Capture the cell that displays the provided text and extract its [X, Y] central coordinate. 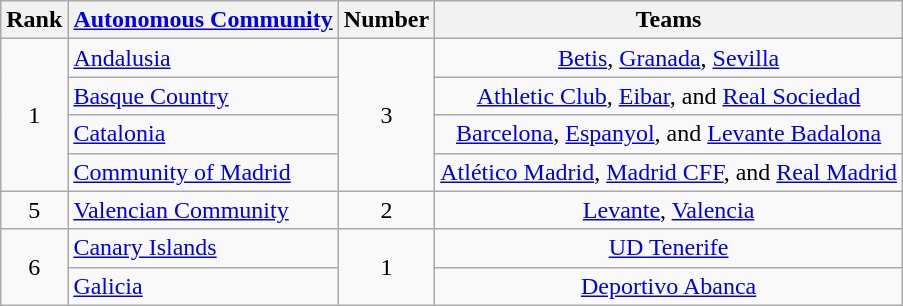
Galicia [203, 286]
Teams [669, 20]
Betis, Granada, Sevilla [669, 58]
Basque Country [203, 96]
Canary Islands [203, 248]
Deportivo Abanca [669, 286]
2 [386, 210]
Catalonia [203, 134]
6 [34, 267]
UD Tenerife [669, 248]
Community of Madrid [203, 172]
Valencian Community [203, 210]
Atlético Madrid, Madrid CFF, and Real Madrid [669, 172]
Autonomous Community [203, 20]
Athletic Club, Eibar, and Real Sociedad [669, 96]
5 [34, 210]
Andalusia [203, 58]
Barcelona, Espanyol, and Levante Badalona [669, 134]
Rank [34, 20]
Levante, Valencia [669, 210]
Number [386, 20]
3 [386, 115]
